Return (X, Y) of the center of cell containing provided text 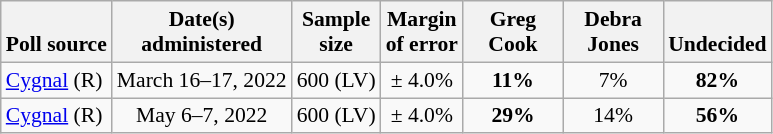
GregCook (513, 32)
May 6–7, 2022 (202, 116)
March 16–17, 2022 (202, 80)
Undecided (717, 32)
DebraJones (613, 32)
56% (717, 116)
29% (513, 116)
Date(s)administered (202, 32)
11% (513, 80)
82% (717, 80)
Samplesize (336, 32)
Marginof error (422, 32)
14% (613, 116)
Poll source (56, 32)
7% (613, 80)
